Output the (x, y) coordinate of the center of the cell containing the given text.  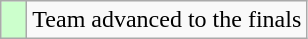
Team advanced to the finals (167, 20)
